Return (X, Y) of the center of cell containing provided text 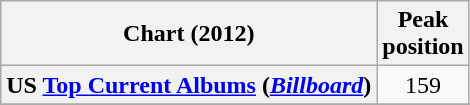
US Top Current Albums (Billboard) (189, 85)
Peakposition (423, 34)
159 (423, 85)
Chart (2012) (189, 34)
